Pinpoint the cell where the given text exists, returning its [x, y] midpoint coordinate. 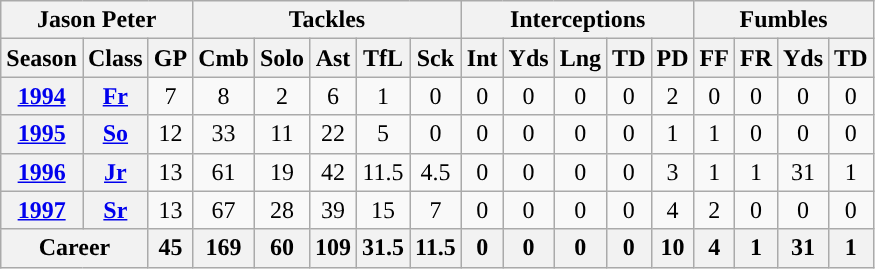
22 [332, 134]
Int [482, 58]
Lng [580, 58]
11 [282, 134]
FF [714, 58]
28 [282, 210]
Interceptions [578, 20]
5 [384, 134]
3 [672, 172]
12 [170, 134]
FR [756, 58]
67 [224, 210]
So [115, 134]
39 [332, 210]
Tackles [328, 20]
15 [384, 210]
Sck [436, 58]
8 [224, 96]
45 [170, 248]
Career [74, 248]
1994 [42, 96]
Ast [332, 58]
Fr [115, 96]
1996 [42, 172]
Solo [282, 58]
31.5 [384, 248]
Jason Peter [97, 20]
PD [672, 58]
Cmb [224, 58]
33 [224, 134]
6 [332, 96]
TfL [384, 58]
Season [42, 58]
GP [170, 58]
10 [672, 248]
60 [282, 248]
1997 [42, 210]
Fumbles [784, 20]
169 [224, 248]
1995 [42, 134]
4.5 [436, 172]
Sr [115, 210]
Jr [115, 172]
19 [282, 172]
109 [332, 248]
Class [115, 58]
42 [332, 172]
61 [224, 172]
